Return [x, y] of the center of cell containing provided text 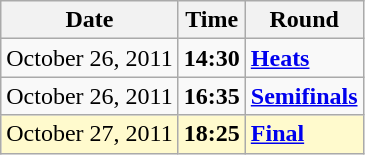
16:35 [212, 96]
Round [304, 20]
18:25 [212, 134]
Time [212, 20]
14:30 [212, 58]
Date [90, 20]
October 27, 2011 [90, 134]
Final [304, 134]
Heats [304, 58]
Semifinals [304, 96]
